From the cell containing the given text, extract its center point as (x, y) coordinate. 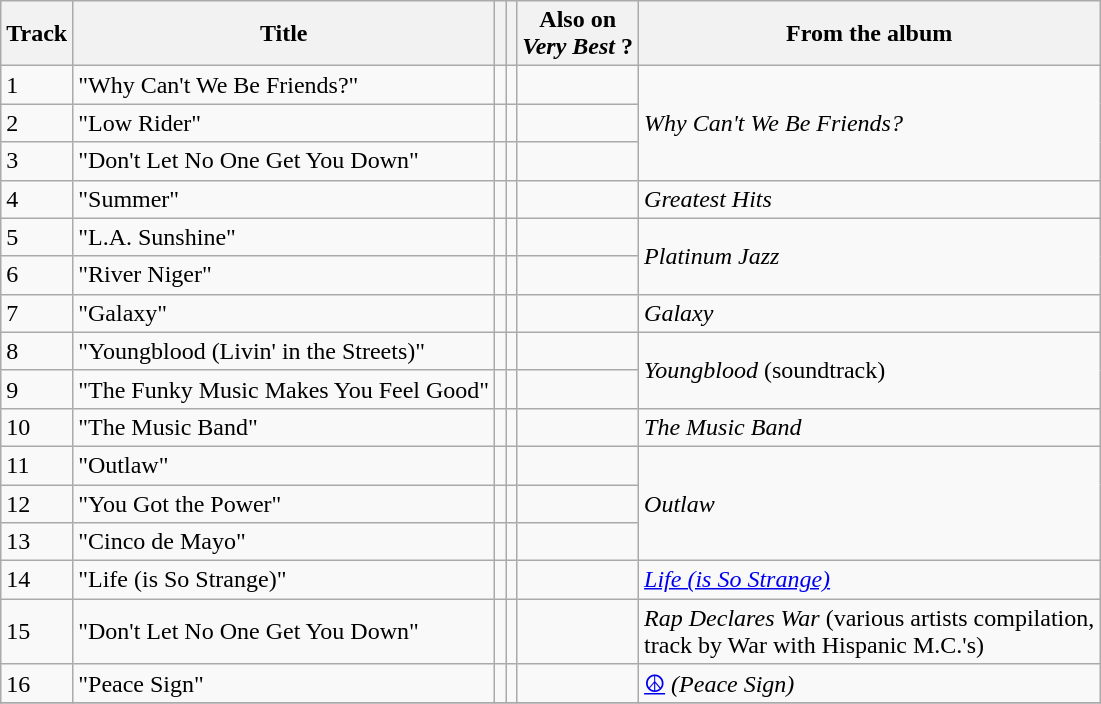
Galaxy (870, 313)
"Why Can't We Be Friends?" (284, 85)
Also onVery Best ? (578, 34)
1 (37, 85)
From the album (870, 34)
Outlaw (870, 503)
16 (37, 684)
14 (37, 580)
Youngblood (soundtrack) (870, 370)
9 (37, 389)
"You Got the Power" (284, 503)
"Youngblood (Livin' in the Streets)" (284, 351)
The Music Band (870, 427)
15 (37, 632)
Rap Declares War (various artists compilation,track by War with Hispanic M.C.'s) (870, 632)
Why Can't We Be Friends? (870, 123)
11 (37, 465)
Life (is So Strange) (870, 580)
2 (37, 123)
Track (37, 34)
3 (37, 161)
"The Music Band" (284, 427)
"Life (is So Strange)" (284, 580)
"Summer" (284, 199)
Greatest Hits (870, 199)
13 (37, 542)
6 (37, 275)
8 (37, 351)
"Cinco de Mayo" (284, 542)
"L.A. Sunshine" (284, 237)
"River Niger" (284, 275)
"Outlaw" (284, 465)
4 (37, 199)
12 (37, 503)
"Peace Sign" (284, 684)
"Low Rider" (284, 123)
Title (284, 34)
"Galaxy" (284, 313)
☮ (Peace Sign) (870, 684)
7 (37, 313)
5 (37, 237)
10 (37, 427)
"The Funky Music Makes You Feel Good" (284, 389)
Platinum Jazz (870, 256)
